Provide the (X, Y) coordinate of the cell's center where the given text is located.  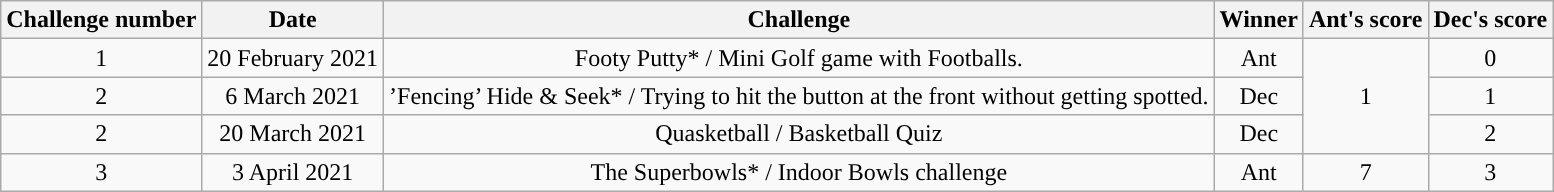
Footy Putty* / Mini Golf game with Footballs. (800, 58)
Quasketball / Basketball Quiz (800, 134)
3 April 2021 (293, 172)
’Fencing’ Hide & Seek* / Trying to hit the button at the front without getting spotted. (800, 96)
The Superbowls* / Indoor Bowls challenge (800, 172)
Date (293, 20)
20 March 2021 (293, 134)
20 February 2021 (293, 58)
6 March 2021 (293, 96)
Challenge number (102, 20)
7 (1366, 172)
Ant's score (1366, 20)
Challenge (800, 20)
0 (1490, 58)
Winner (1258, 20)
Dec's score (1490, 20)
